For the text-containing cell, return its midpoint in [X, Y] coordinate format. 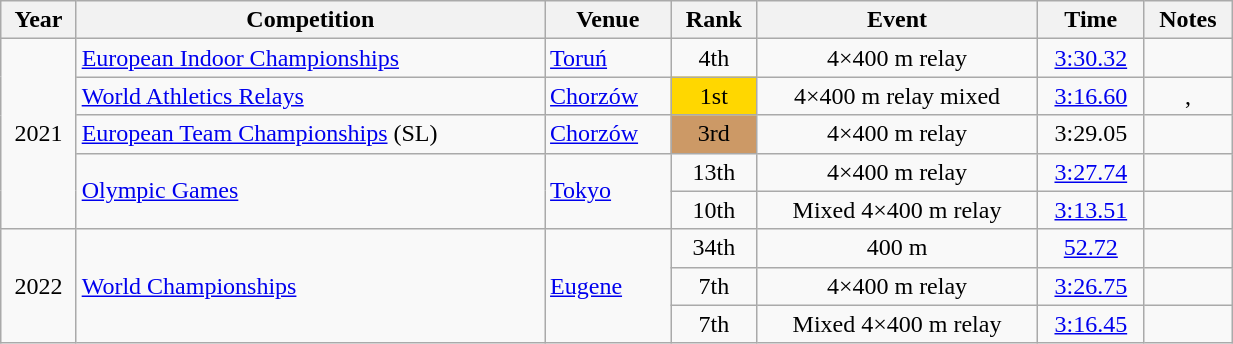
Competition [310, 20]
Olympic Games [310, 191]
3:16.60 [1090, 96]
3:16.45 [1090, 324]
3:26.75 [1090, 286]
, [1188, 96]
13th [714, 172]
Toruń [608, 58]
Event [898, 20]
4th [714, 58]
Venue [608, 20]
Notes [1188, 20]
Year [38, 20]
World Athletics Relays [310, 96]
52.72 [1090, 248]
3:30.32 [1090, 58]
Tokyo [608, 191]
4×400 m relay mixed [898, 96]
World Championships [310, 286]
3:29.05 [1090, 134]
Time [1090, 20]
2022 [38, 286]
Rank [714, 20]
European Indoor Championships [310, 58]
10th [714, 210]
2021 [38, 134]
3rd [714, 134]
Eugene [608, 286]
400 m [898, 248]
3:27.74 [1090, 172]
1st [714, 96]
European Team Championships (SL) [310, 134]
34th [714, 248]
3:13.51 [1090, 210]
